Pinpoint the cell where the given text exists, returning its [X, Y] midpoint coordinate. 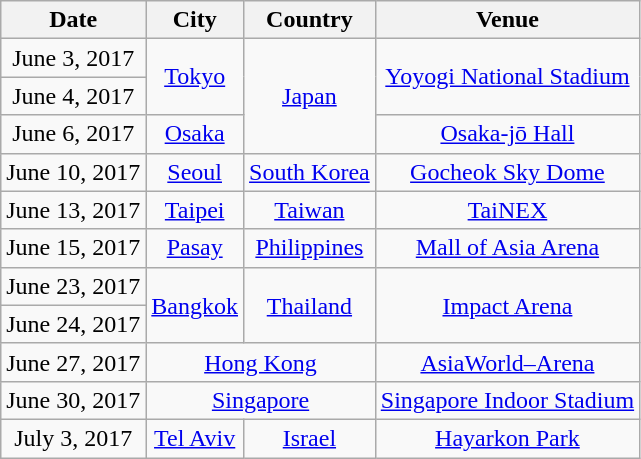
South Korea [310, 172]
June 4, 2017 [74, 96]
AsiaWorld–Arena [507, 362]
June 15, 2017 [74, 248]
Country [310, 20]
Hayarkon Park [507, 438]
Israel [310, 438]
Taiwan [310, 210]
June 23, 2017 [74, 286]
Hong Kong [260, 362]
Philippines [310, 248]
Date [74, 20]
Gocheok Sky Dome [507, 172]
Tel Aviv [195, 438]
Mall of Asia Arena [507, 248]
June 30, 2017 [74, 400]
Venue [507, 20]
Seoul [195, 172]
June 6, 2017 [74, 134]
Pasay [195, 248]
Singapore [260, 400]
City [195, 20]
Yoyogi National Stadium [507, 77]
Singapore Indoor Stadium [507, 400]
Bangkok [195, 305]
June 3, 2017 [74, 58]
Taipei [195, 210]
June 24, 2017 [74, 324]
July 3, 2017 [74, 438]
Thailand [310, 305]
Osaka-jō Hall [507, 134]
TaiNEX [507, 210]
Osaka [195, 134]
June 13, 2017 [74, 210]
June 10, 2017 [74, 172]
Japan [310, 96]
Tokyo [195, 77]
Impact Arena [507, 305]
June 27, 2017 [74, 362]
